Pinpoint the cell where the given text exists, returning its (X, Y) midpoint coordinate. 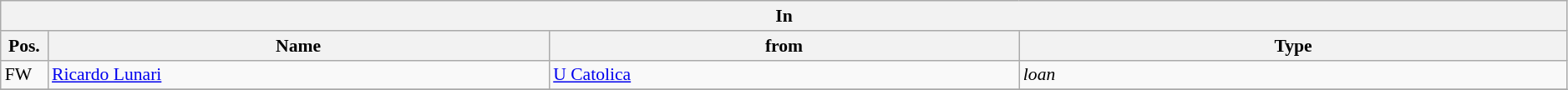
FW (24, 75)
from (784, 46)
U Catolica (784, 75)
Ricardo Lunari (298, 75)
Name (298, 46)
Pos. (24, 46)
Type (1293, 46)
loan (1293, 75)
In (784, 16)
